Identify which cell holds the provided text, then report its [x, y] central coordinate. 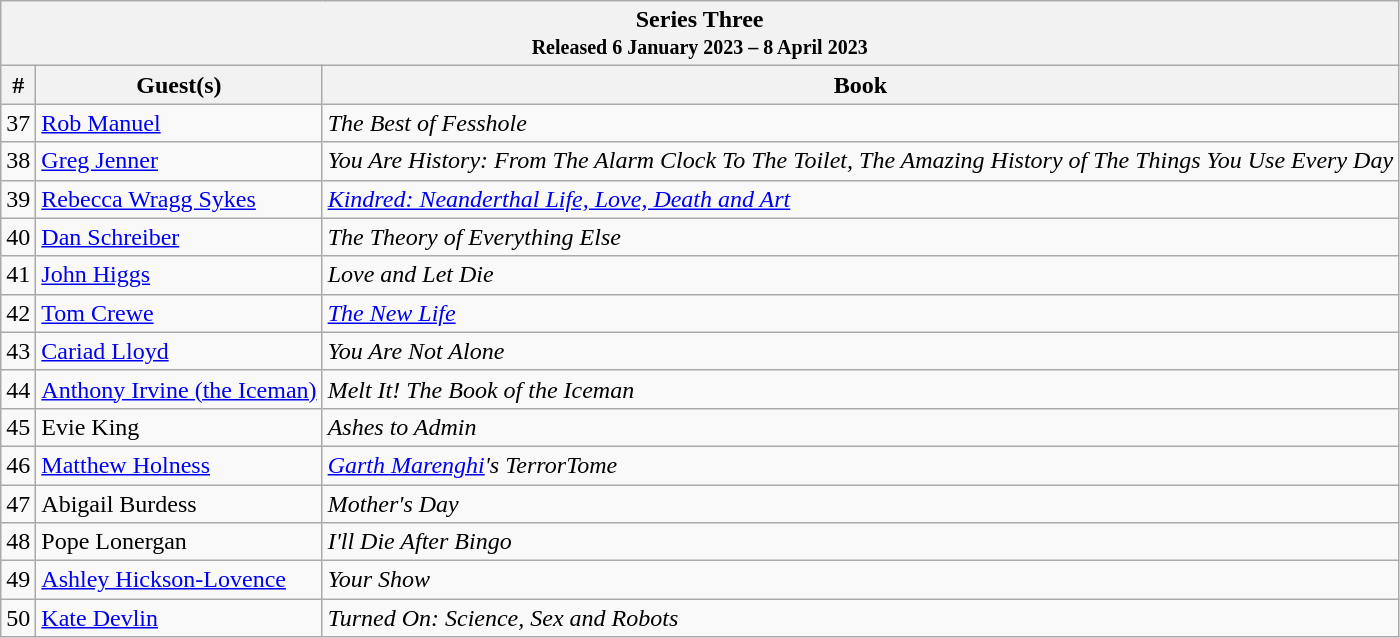
43 [18, 351]
48 [18, 542]
47 [18, 503]
45 [18, 427]
The Theory of Everything Else [860, 237]
Ashley Hickson-Lovence [179, 580]
41 [18, 275]
Love and Let Die [860, 275]
Cariad Lloyd [179, 351]
40 [18, 237]
Dan Schreiber [179, 237]
# [18, 85]
Guest(s) [179, 85]
Tom Crewe [179, 313]
Evie King [179, 427]
Kindred: Neanderthal Life, Love, Death and Art [860, 199]
Ashes to Admin [860, 427]
Matthew Holness [179, 465]
You Are History: From The Alarm Clock To The Toilet, The Amazing History of The Things You Use Every Day [860, 161]
Series ThreeReleased 6 January 2023 – 8 April 2023 [700, 34]
Pope Lonergan [179, 542]
The Best of Fesshole [860, 123]
Mother's Day [860, 503]
Garth Marenghi's TerrorTome [860, 465]
The New Life [860, 313]
Rebecca Wragg Sykes [179, 199]
Abigail Burdess [179, 503]
John Higgs [179, 275]
Greg Jenner [179, 161]
37 [18, 123]
I'll Die After Bingo [860, 542]
Melt It! The Book of the Iceman [860, 389]
Anthony Irvine (the Iceman) [179, 389]
44 [18, 389]
46 [18, 465]
Book [860, 85]
Turned On: Science, Sex and Robots [860, 618]
42 [18, 313]
Kate Devlin [179, 618]
Rob Manuel [179, 123]
Your Show [860, 580]
You Are Not Alone [860, 351]
49 [18, 580]
38 [18, 161]
39 [18, 199]
50 [18, 618]
